Find where the given text appears and provide that cell's center as [x, y] coordinate. 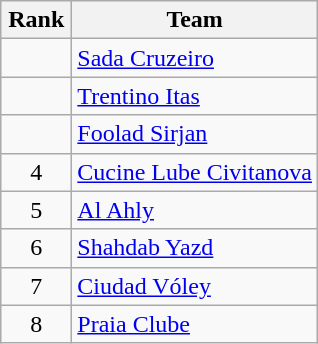
Cucine Lube Civitanova [195, 172]
Shahdab Yazd [195, 248]
Praia Clube [195, 324]
6 [36, 248]
Foolad Sirjan [195, 134]
Trentino Itas [195, 96]
Ciudad Vóley [195, 286]
4 [36, 172]
8 [36, 324]
Rank [36, 20]
5 [36, 210]
Team [195, 20]
7 [36, 286]
Al Ahly [195, 210]
Sada Cruzeiro [195, 58]
